Output the (X, Y) coordinate of the center of the cell containing the given text.  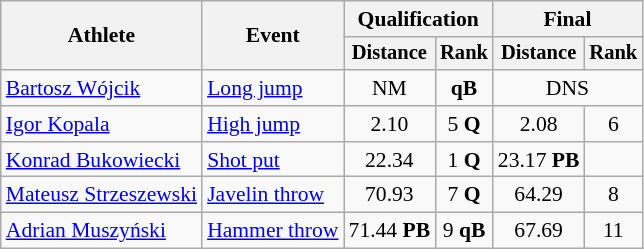
8 (613, 195)
7 Q (464, 195)
Event (272, 36)
5 Q (464, 124)
Long jump (272, 88)
High jump (272, 124)
23.17 PB (539, 160)
Mateusz Strzeszewski (102, 195)
2.10 (390, 124)
Hammer throw (272, 231)
Igor Kopala (102, 124)
22.34 (390, 160)
NM (390, 88)
1 Q (464, 160)
71.44 PB (390, 231)
DNS (568, 88)
Konrad Bukowiecki (102, 160)
6 (613, 124)
qB (464, 88)
Final (568, 19)
Athlete (102, 36)
67.69 (539, 231)
9 qB (464, 231)
Qualification (418, 19)
Adrian Muszyński (102, 231)
64.29 (539, 195)
Bartosz Wójcik (102, 88)
70.93 (390, 195)
Shot put (272, 160)
11 (613, 231)
2.08 (539, 124)
Javelin throw (272, 195)
